Search for the cell housing the specified text and yield its (X, Y) center coordinate. 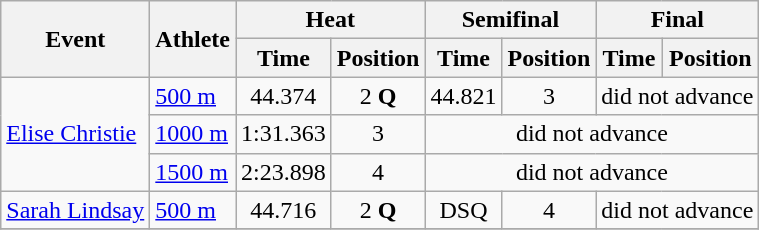
DSQ (464, 210)
1:31.363 (284, 134)
Event (76, 39)
1000 m (193, 134)
Elise Christie (76, 134)
2:23.898 (284, 172)
44.821 (464, 96)
1500 m (193, 172)
44.716 (284, 210)
Final (678, 20)
44.374 (284, 96)
Athlete (193, 39)
Heat (330, 20)
Semifinal (510, 20)
Sarah Lindsay (76, 210)
